Return the [X, Y] coordinate for the center point of the cell that contains the specified text.  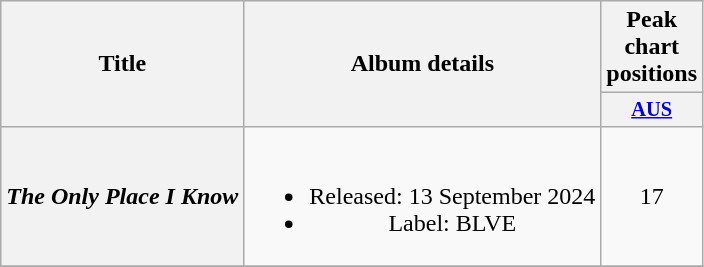
Peak chart positions [652, 47]
AUS [652, 110]
Released: 13 September 2024Label: BLVE [422, 196]
Title [122, 64]
The Only Place I Know [122, 196]
17 [652, 196]
Album details [422, 64]
